Detect which cell encompasses the target text, then output its (x, y) center coordinate. 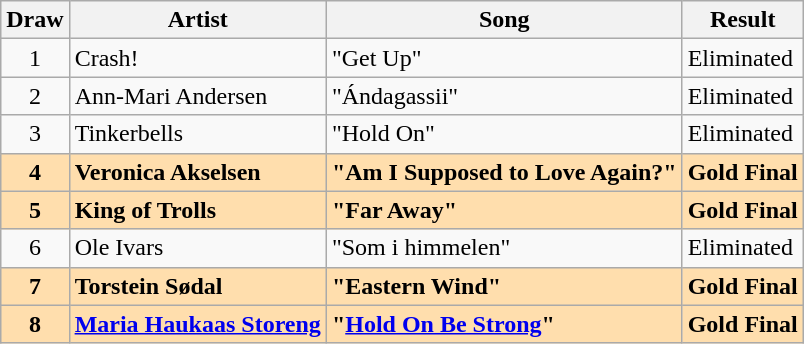
"Get Up" (504, 58)
Draw (35, 20)
Veronica Akselsen (198, 172)
7 (35, 286)
Result (742, 20)
Ole Ivars (198, 248)
5 (35, 210)
"Som i himmelen" (504, 248)
"Ándagassii" (504, 96)
Crash! (198, 58)
1 (35, 58)
3 (35, 134)
8 (35, 324)
"Hold On Be Strong" (504, 324)
Song (504, 20)
2 (35, 96)
Maria Haukaas Storeng (198, 324)
4 (35, 172)
"Far Away" (504, 210)
Torstein Sødal (198, 286)
"Eastern Wind" (504, 286)
6 (35, 248)
Ann-Mari Andersen (198, 96)
Artist (198, 20)
"Hold On" (504, 134)
Tinkerbells (198, 134)
"Am I Supposed to Love Again?" (504, 172)
King of Trolls (198, 210)
